Pinpoint the cell where the given text exists, returning its (x, y) midpoint coordinate. 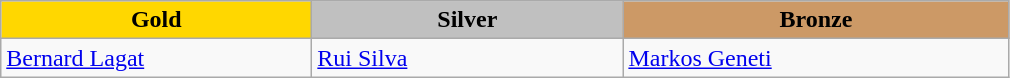
Markos Geneti (816, 58)
Bernard Lagat (156, 58)
Gold (156, 20)
Rui Silva (468, 58)
Bronze (816, 20)
Silver (468, 20)
